Provide the (X, Y) coordinate of the cell's center where the given text is located.  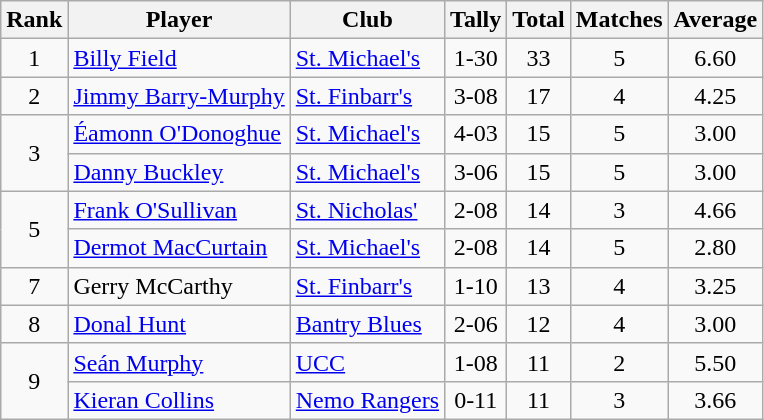
33 (539, 58)
9 (34, 381)
Rank (34, 20)
Donal Hunt (179, 324)
0-11 (476, 400)
17 (539, 96)
4.25 (716, 96)
1-08 (476, 362)
Bantry Blues (367, 324)
3-06 (476, 172)
Danny Buckley (179, 172)
Éamonn O'Donoghue (179, 134)
3.66 (716, 400)
Matches (619, 20)
4-03 (476, 134)
Dermot MacCurtain (179, 248)
7 (34, 286)
Tally (476, 20)
Billy Field (179, 58)
Club (367, 20)
Gerry McCarthy (179, 286)
1 (34, 58)
UCC (367, 362)
Seán Murphy (179, 362)
Kieran Collins (179, 400)
8 (34, 324)
1-30 (476, 58)
Jimmy Barry-Murphy (179, 96)
2.80 (716, 248)
2-06 (476, 324)
3-08 (476, 96)
6.60 (716, 58)
Nemo Rangers (367, 400)
Total (539, 20)
St. Nicholas' (367, 210)
Average (716, 20)
12 (539, 324)
1-10 (476, 286)
Frank O'Sullivan (179, 210)
Player (179, 20)
13 (539, 286)
5.50 (716, 362)
3.25 (716, 286)
4.66 (716, 210)
